Output the (x, y) coordinate of the center of the cell containing the given text.  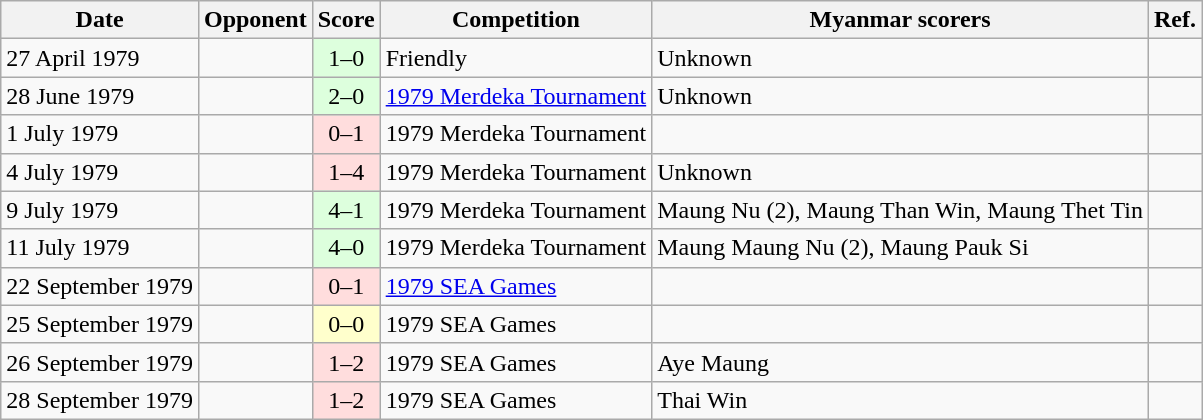
9 July 1979 (100, 210)
1–0 (346, 58)
28 June 1979 (100, 96)
11 July 1979 (100, 248)
27 April 1979 (100, 58)
1 July 1979 (100, 134)
25 September 1979 (100, 324)
28 September 1979 (100, 400)
Competition (516, 20)
26 September 1979 (100, 362)
Date (100, 20)
Maung Maung Nu (2), Maung Pauk Si (900, 248)
2–0 (346, 96)
0–0 (346, 324)
Ref. (1174, 20)
Maung Nu (2), Maung Than Win, Maung Thet Tin (900, 210)
Friendly (516, 58)
4 July 1979 (100, 172)
Score (346, 20)
1–4 (346, 172)
Thai Win (900, 400)
22 September 1979 (100, 286)
Aye Maung (900, 362)
Myanmar scorers (900, 20)
4–1 (346, 210)
Opponent (255, 20)
4–0 (346, 248)
